Return the (x, y) coordinate for the center point of the cell that contains the specified text.  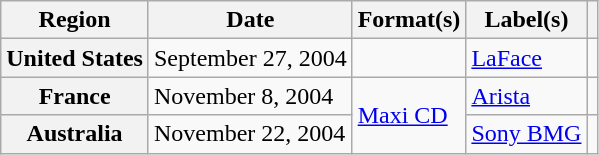
November 8, 2004 (250, 96)
Format(s) (409, 20)
Maxi CD (409, 115)
Arista (526, 96)
United States (75, 58)
Sony BMG (526, 134)
Date (250, 20)
September 27, 2004 (250, 58)
Region (75, 20)
LaFace (526, 58)
Label(s) (526, 20)
Australia (75, 134)
France (75, 96)
November 22, 2004 (250, 134)
